Determine the [X, Y] coordinate at the center of the cell enclosing the given text.  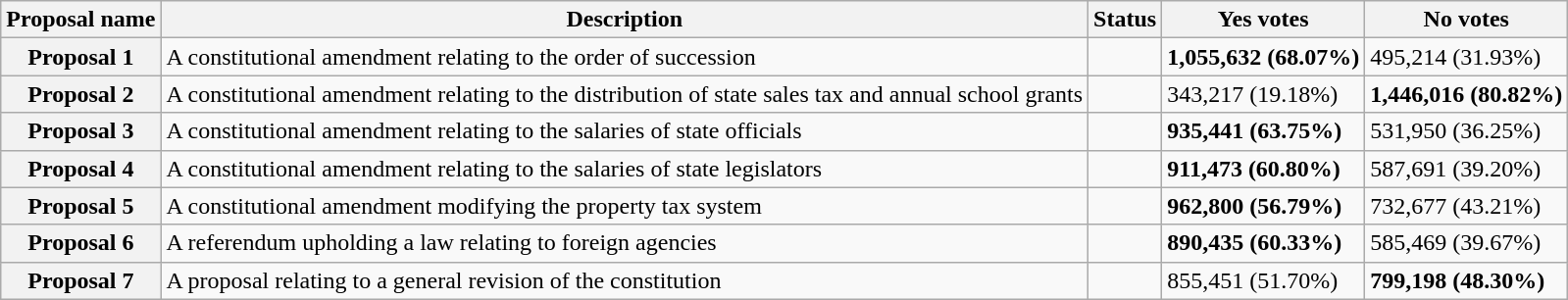
Proposal 5 [80, 206]
531,950 (36.25%) [1467, 131]
Status [1126, 20]
Proposal 2 [80, 94]
495,214 (31.93%) [1467, 57]
732,677 (43.21%) [1467, 206]
Proposal 7 [80, 280]
A constitutional amendment relating to the order of succession [625, 57]
587,691 (39.20%) [1467, 169]
Description [625, 20]
799,198 (48.30%) [1467, 280]
A constitutional amendment relating to the distribution of state sales tax and annual school grants [625, 94]
Proposal 1 [80, 57]
343,217 (19.18%) [1263, 94]
1,055,632 (68.07%) [1263, 57]
890,435 (60.33%) [1263, 243]
A referendum upholding a law relating to foreign agencies [625, 243]
911,473 (60.80%) [1263, 169]
Proposal 3 [80, 131]
Yes votes [1263, 20]
A constitutional amendment modifying the property tax system [625, 206]
935,441 (63.75%) [1263, 131]
A constitutional amendment relating to the salaries of state legislators [625, 169]
Proposal 4 [80, 169]
A proposal relating to a general revision of the constitution [625, 280]
No votes [1467, 20]
1,446,016 (80.82%) [1467, 94]
Proposal 6 [80, 243]
962,800 (56.79%) [1263, 206]
855,451 (51.70%) [1263, 280]
Proposal name [80, 20]
585,469 (39.67%) [1467, 243]
A constitutional amendment relating to the salaries of state officials [625, 131]
